Return (x, y) of the center of cell containing provided text 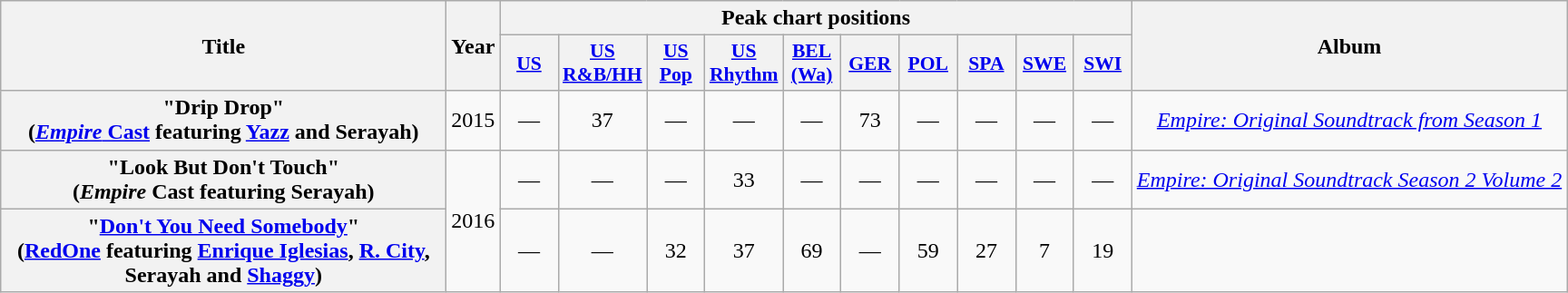
69 (811, 250)
Empire: Original Soundtrack from Season 1 (1348, 120)
Album (1348, 45)
Empire: Original Soundtrack Season 2 Volume 2 (1348, 180)
Peak chart positions (816, 18)
USRhythm (744, 63)
2015 (474, 120)
27 (986, 250)
USR&B/HH (603, 63)
59 (928, 250)
32 (676, 250)
GER (870, 63)
"Look But Don't Touch"(Empire Cast featuring Serayah) (223, 180)
7 (1044, 250)
"Don't You Need Somebody"(RedOne featuring Enrique Iglesias, R. City, Serayah and Shaggy) (223, 250)
Title (223, 45)
SWI (1102, 63)
USPop (676, 63)
BEL(Wa) (811, 63)
SWE (1044, 63)
33 (744, 180)
19 (1102, 250)
SPA (986, 63)
US (529, 63)
POL (928, 63)
"Drip Drop"(Empire Cast featuring Yazz and Serayah) (223, 120)
2016 (474, 221)
73 (870, 120)
Year (474, 45)
